Return (x, y) of the center of cell containing provided text 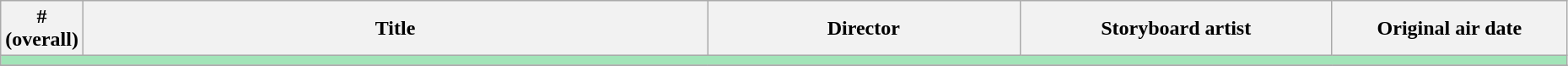
Director (864, 29)
Storyboard artist (1176, 29)
#(overall) (42, 29)
Original air date (1449, 29)
Title (395, 29)
